Return the (x, y) coordinate for the center point of the cell that contains the specified text.  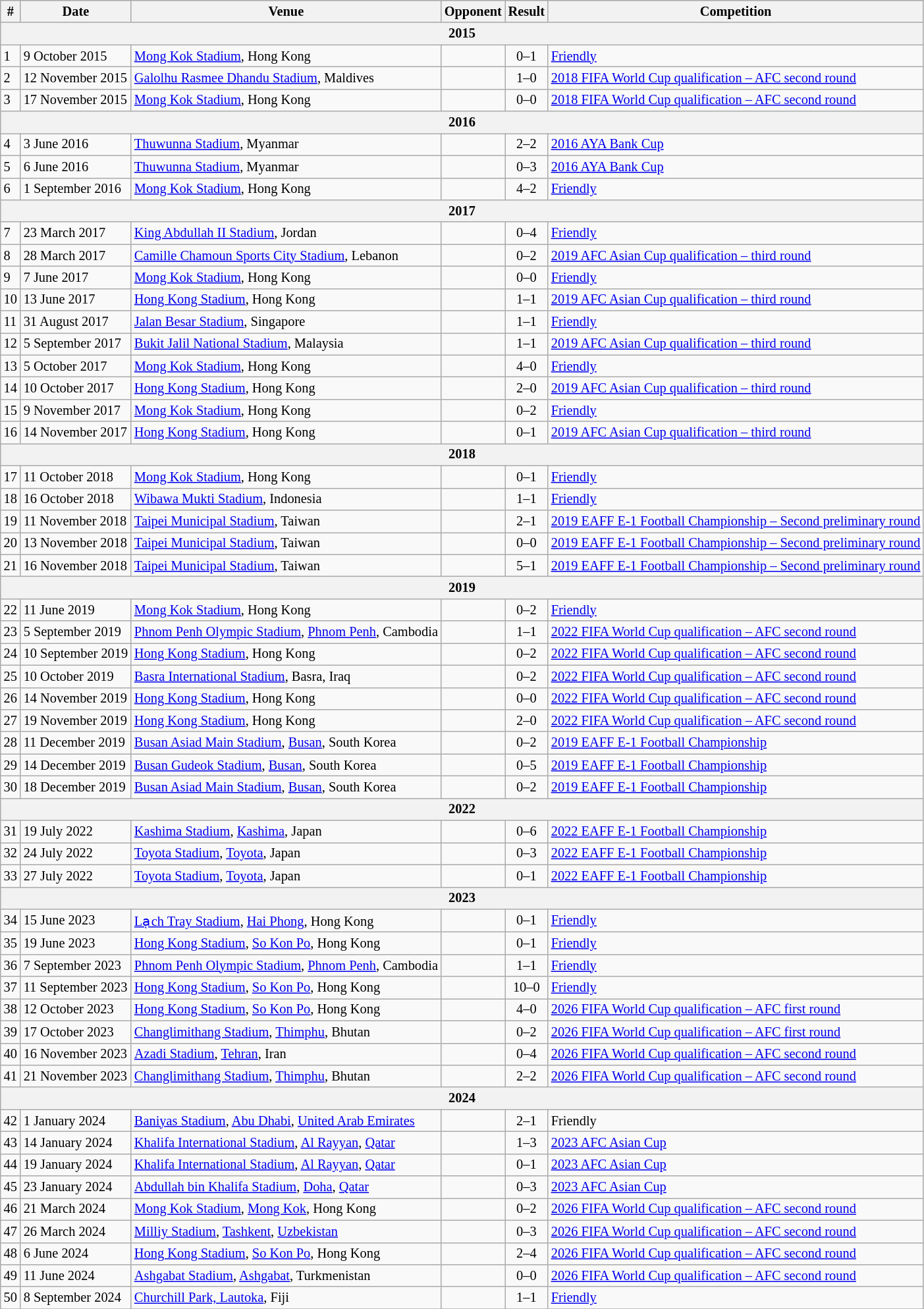
50 (11, 1298)
2017 (462, 211)
Wibawa Mukti Stadium, Indonesia (286, 499)
5 September 2019 (76, 632)
14 January 2024 (76, 1142)
35 (11, 943)
1 (11, 56)
1 September 2016 (76, 189)
19 June 2023 (76, 943)
23 (11, 632)
36 (11, 965)
16 October 2018 (76, 499)
18 December 2019 (76, 787)
31 August 2017 (76, 322)
11 (11, 322)
3 June 2016 (76, 144)
9 November 2017 (76, 410)
46 (11, 1209)
7 June 2017 (76, 277)
40 (11, 1054)
9 (11, 277)
27 (11, 720)
24 July 2022 (76, 853)
11 September 2023 (76, 988)
Galolhu Rasmee Dhandu Stadium, Maldives (286, 78)
18 (11, 499)
6 June 2016 (76, 167)
23 January 2024 (76, 1187)
14 (11, 388)
32 (11, 853)
Ashgabat Stadium, Ashgabat, Turkmenistan (286, 1275)
14 November 2017 (76, 433)
15 (11, 410)
5 October 2017 (76, 366)
10–0 (527, 988)
21 November 2023 (76, 1076)
Opponent (473, 11)
0–5 (527, 765)
Mong Kok Stadium, Mong Kok, Hong Kong (286, 1209)
2–4 (527, 1254)
2019 (462, 587)
12 November 2015 (76, 78)
11 June 2024 (76, 1275)
7 September 2023 (76, 965)
Kashima Stadium, Kashima, Japan (286, 832)
10 (11, 300)
13 (11, 366)
# (11, 11)
Azadi Stadium, Tehran, Iran (286, 1054)
23 March 2017 (76, 233)
1 January 2024 (76, 1121)
10 September 2019 (76, 654)
Baniyas Stadium, Abu Dhabi, United Arab Emirates (286, 1121)
13 November 2018 (76, 543)
4 (11, 144)
1–3 (527, 1142)
Camille Chamoun Sports City Stadium, Lebanon (286, 255)
12 October 2023 (76, 1009)
31 (11, 832)
47 (11, 1231)
48 (11, 1254)
45 (11, 1187)
28 March 2017 (76, 255)
39 (11, 1032)
41 (11, 1076)
22 (11, 610)
Churchill Park, Lautoka, Fiji (286, 1298)
44 (11, 1165)
10 October 2017 (76, 388)
19 (11, 521)
2 (11, 78)
17 (11, 477)
2023 (462, 898)
21 (11, 566)
Abdullah bin Khalifa Stadium, Doha, Qatar (286, 1187)
16 November 2018 (76, 566)
14 November 2019 (76, 699)
17 October 2023 (76, 1032)
Competition (736, 11)
2016 (462, 122)
Jalan Besar Stadium, Singapore (286, 322)
12 (11, 344)
29 (11, 765)
2015 (462, 34)
13 June 2017 (76, 300)
19 January 2024 (76, 1165)
34 (11, 921)
24 (11, 654)
43 (11, 1142)
Milliy Stadium, Tashkent, Uzbekistan (286, 1231)
King Abdullah II Stadium, Jordan (286, 233)
3 (11, 100)
Busan Gudeok Stadium, Busan, South Korea (286, 765)
21 March 2024 (76, 1209)
5 September 2017 (76, 344)
Date (76, 11)
14 December 2019 (76, 765)
8 September 2024 (76, 1298)
9 October 2015 (76, 56)
Venue (286, 11)
4–2 (527, 189)
5 (11, 167)
20 (11, 543)
11 June 2019 (76, 610)
0–6 (527, 832)
49 (11, 1275)
17 November 2015 (76, 100)
8 (11, 255)
26 March 2024 (76, 1231)
33 (11, 876)
2018 (462, 454)
19 November 2019 (76, 720)
Bukit Jalil National Stadium, Malaysia (286, 344)
25 (11, 676)
26 (11, 699)
19 July 2022 (76, 832)
5–1 (527, 566)
2022 (462, 809)
11 November 2018 (76, 521)
28 (11, 743)
2024 (462, 1098)
6 June 2024 (76, 1254)
10 October 2019 (76, 676)
Lạch Tray Stadium, Hai Phong, Hong Kong (286, 921)
27 July 2022 (76, 876)
42 (11, 1121)
1–0 (527, 78)
6 (11, 189)
37 (11, 988)
11 December 2019 (76, 743)
11 October 2018 (76, 477)
38 (11, 1009)
7 (11, 233)
30 (11, 787)
15 June 2023 (76, 921)
Result (527, 11)
16 (11, 433)
16 November 2023 (76, 1054)
Basra International Stadium, Basra, Iraq (286, 676)
